Identify which cell holds the provided text, then report its (X, Y) central coordinate. 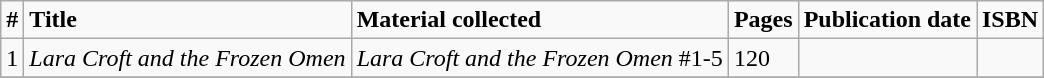
Pages (763, 20)
120 (763, 58)
Lara Croft and the Frozen Omen #1-5 (540, 58)
Publication date (887, 20)
Material collected (540, 20)
Title (188, 20)
Lara Croft and the Frozen Omen (188, 58)
# (12, 20)
1 (12, 58)
ISBN (1010, 20)
